Return the (x, y) coordinate for the center point of the cell that contains the specified text.  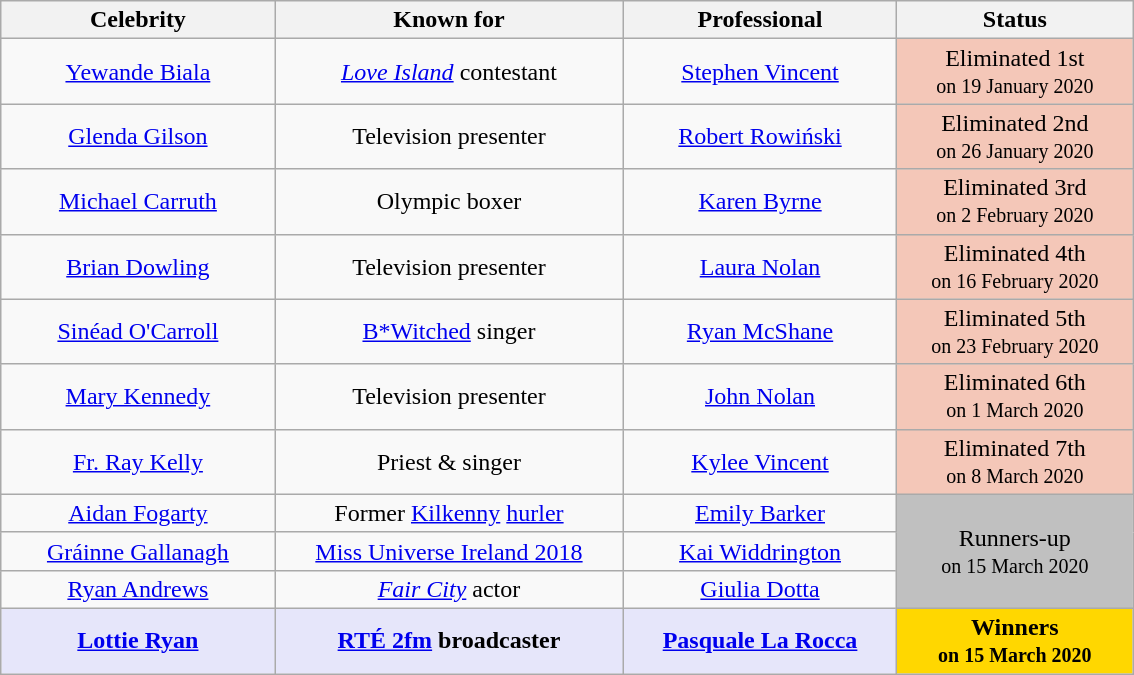
Fr. Ray Kelly (138, 462)
Olympic boxer (450, 202)
Love Island contestant (450, 72)
Gráinne Gallanagh (138, 551)
Eliminated 4th on 16 February 2020 (1015, 266)
Giulia Dotta (760, 589)
Yewande Biala (138, 72)
Runners-up on 15 March 2020 (1015, 551)
RTÉ 2fm broadcaster (450, 640)
Laura Nolan (760, 266)
John Nolan (760, 396)
Eliminated 2nd on 26 January 2020 (1015, 136)
Celebrity (138, 20)
Sinéad O'Carroll (138, 332)
Former Kilkenny hurler (450, 513)
Brian Dowling (138, 266)
Eliminated 6th on 1 March 2020 (1015, 396)
Pasquale La Rocca (760, 640)
Emily Barker (760, 513)
Priest & singer (450, 462)
Kai Widdrington (760, 551)
Robert Rowiński (760, 136)
Mary Kennedy (138, 396)
Michael Carruth (138, 202)
Status (1015, 20)
Miss Universe Ireland 2018 (450, 551)
Eliminated 7th on 8 March 2020 (1015, 462)
Karen Byrne (760, 202)
Winners on 15 March 2020 (1015, 640)
Lottie Ryan (138, 640)
Eliminated 3rd on 2 February 2020 (1015, 202)
Known for (450, 20)
Ryan McShane (760, 332)
B*Witched singer (450, 332)
Professional (760, 20)
Stephen Vincent (760, 72)
Ryan Andrews (138, 589)
Aidan Fogarty (138, 513)
Eliminated 1st on 19 January 2020 (1015, 72)
Eliminated 5th on 23 February 2020 (1015, 332)
Kylee Vincent (760, 462)
Fair City actor (450, 589)
Glenda Gilson (138, 136)
